Output the (x, y) coordinate of the center of the cell containing the given text.  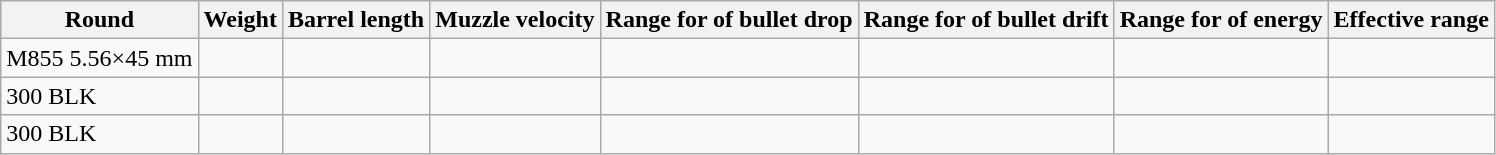
Range for of energy (1221, 20)
Effective range (1411, 20)
Muzzle velocity (515, 20)
Barrel length (356, 20)
Range for of bullet drop (729, 20)
Range for of bullet drift (986, 20)
M855 5.56×45 mm (100, 58)
Weight (240, 20)
Round (100, 20)
